Output the (x, y) coordinate of the center of the cell containing the given text.  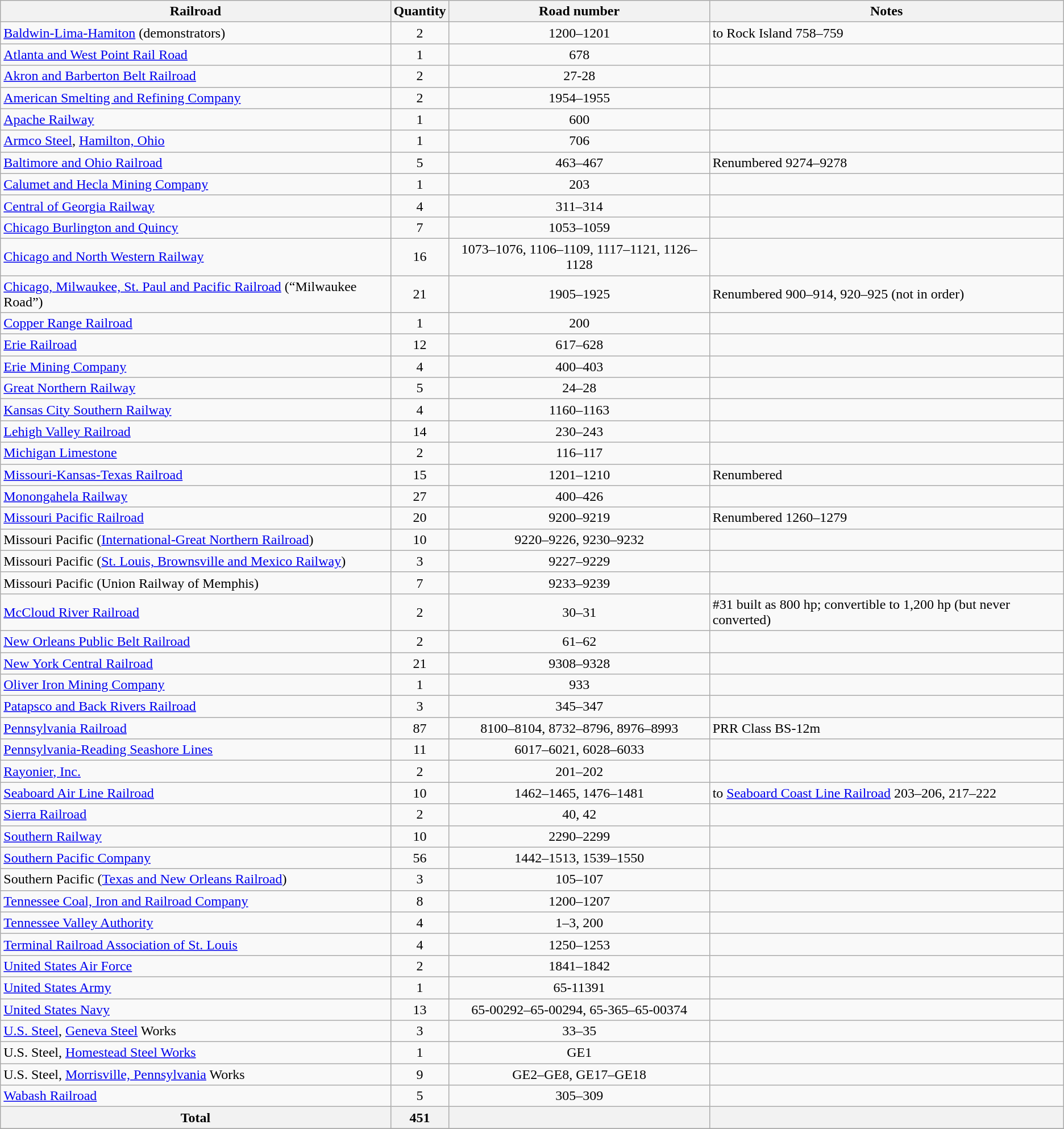
40, 42 (579, 815)
Chicago, Milwaukee, St. Paul and Pacific Railroad (“Milwaukee Road”) (196, 293)
New York Central Railroad (196, 663)
Apache Railway (196, 119)
Missouri Pacific (International-Great Northern Railroad) (196, 539)
Sierra Railroad (196, 815)
87 (419, 728)
U.S. Steel, Geneva Steel Works (196, 1031)
Erie Mining Company (196, 367)
12 (419, 345)
9200–9219 (579, 518)
PRR Class BS-12m (887, 728)
1053–1059 (579, 227)
United States Navy (196, 1009)
311–314 (579, 206)
Missouri Pacific Railroad (196, 518)
Seaboard Air Line Railroad (196, 793)
400–403 (579, 367)
200 (579, 323)
400–426 (579, 496)
1954–1955 (579, 98)
9227–9229 (579, 561)
Pennsylvania-Reading Seashore Lines (196, 750)
Michigan Limestone (196, 453)
20 (419, 518)
Notes (887, 11)
Atlanta and West Point Rail Road (196, 55)
600 (579, 119)
16 (419, 257)
Total (196, 1118)
United States Air Force (196, 966)
Missouri Pacific (Union Railway of Memphis) (196, 583)
27-28 (579, 76)
65-00292–65-00294, 65-365–65-00374 (579, 1009)
8100–8104, 8732–8796, 8976–8993 (579, 728)
GE1 (579, 1053)
617–628 (579, 345)
Oliver Iron Mining Company (196, 685)
Renumbered 900–914, 920–925 (not in order) (887, 293)
U.S. Steel, Morrisville, Pennsylvania Works (196, 1074)
United States Army (196, 987)
201–202 (579, 771)
1201–1210 (579, 475)
Pennsylvania Railroad (196, 728)
451 (419, 1118)
678 (579, 55)
Akron and Barberton Belt Railroad (196, 76)
American Smelting and Refining Company (196, 98)
24–28 (579, 388)
203 (579, 184)
56 (419, 858)
15 (419, 475)
1841–1842 (579, 966)
Southern Pacific (Texas and New Orleans Railroad) (196, 879)
27 (419, 496)
Copper Range Railroad (196, 323)
Southern Pacific Company (196, 858)
1200–1201 (579, 33)
1073–1076, 1106–1109, 1117–1121, 1126–1128 (579, 257)
13 (419, 1009)
U.S. Steel, Homestead Steel Works (196, 1053)
Wabash Railroad (196, 1096)
Baldwin-Lima-Hamiton (demonstrators) (196, 33)
463–467 (579, 163)
9308–9328 (579, 663)
30–31 (579, 612)
Erie Railroad (196, 345)
Renumbered (887, 475)
14 (419, 431)
1905–1925 (579, 293)
Great Northern Railway (196, 388)
Armco Steel, Hamilton, Ohio (196, 141)
Terminal Railroad Association of St. Louis (196, 944)
Patapsco and Back Rivers Railroad (196, 707)
61–62 (579, 641)
Quantity (419, 11)
Calumet and Hecla Mining Company (196, 184)
706 (579, 141)
11 (419, 750)
1442–1513, 1539–1550 (579, 858)
1200–1207 (579, 901)
305–309 (579, 1096)
Rayonier, Inc. (196, 771)
1–3, 200 (579, 923)
116–117 (579, 453)
1250–1253 (579, 944)
105–107 (579, 879)
6017–6021, 6028–6033 (579, 750)
Railroad (196, 11)
8 (419, 901)
New Orleans Public Belt Railroad (196, 641)
Missouri-Kansas-Texas Railroad (196, 475)
33–35 (579, 1031)
Baltimore and Ohio Railroad (196, 163)
9 (419, 1074)
Chicago and North Western Railway (196, 257)
Missouri Pacific (St. Louis, Brownsville and Mexico Railway) (196, 561)
933 (579, 685)
Lehigh Valley Railroad (196, 431)
McCloud River Railroad (196, 612)
GE2–GE8, GE17–GE18 (579, 1074)
2290–2299 (579, 836)
345–347 (579, 707)
Road number (579, 11)
9233–9239 (579, 583)
#31 built as 800 hp; convertible to 1,200 hp (but never converted) (887, 612)
to Rock Island 758–759 (887, 33)
65-11391 (579, 987)
Renumbered 1260–1279 (887, 518)
Renumbered 9274–9278 (887, 163)
9220–9226, 9230–9232 (579, 539)
Tennessee Coal, Iron and Railroad Company (196, 901)
Monongahela Railway (196, 496)
Central of Georgia Railway (196, 206)
Kansas City Southern Railway (196, 410)
230–243 (579, 431)
Southern Railway (196, 836)
Tennessee Valley Authority (196, 923)
1160–1163 (579, 410)
to Seaboard Coast Line Railroad 203–206, 217–222 (887, 793)
Chicago Burlington and Quincy (196, 227)
1462–1465, 1476–1481 (579, 793)
